Return (x, y) of the center of cell containing provided text 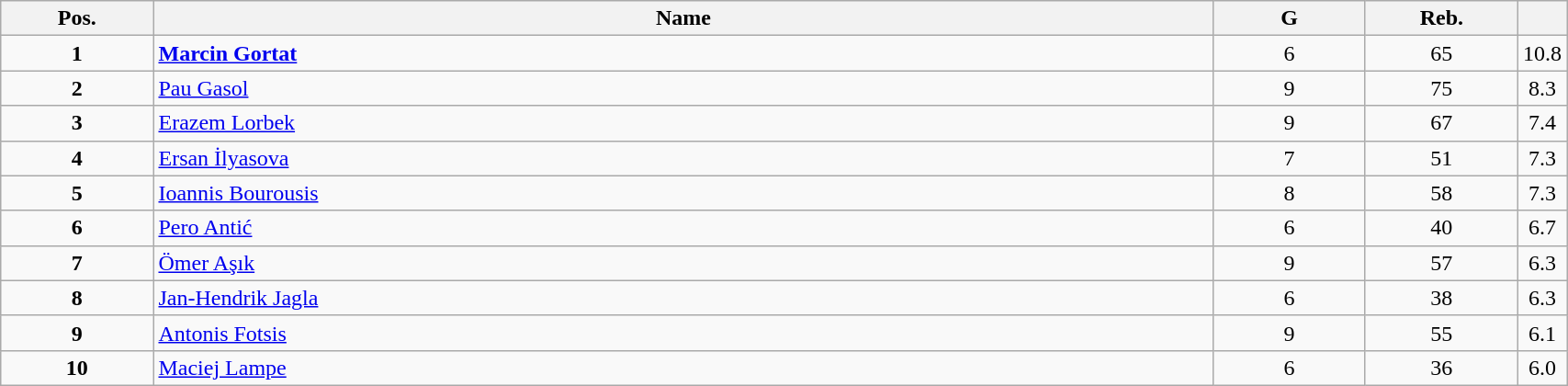
Pero Antić (683, 228)
Jan-Hendrik Jagla (683, 298)
Pau Gasol (683, 88)
38 (1441, 298)
6.0 (1543, 368)
5 (77, 193)
Erazem Lorbek (683, 123)
58 (1441, 193)
10.8 (1543, 53)
36 (1441, 368)
40 (1441, 228)
3 (77, 123)
1 (77, 53)
55 (1441, 333)
Antonis Fotsis (683, 333)
Name (683, 18)
67 (1441, 123)
2 (77, 88)
Ersan İlyasova (683, 158)
51 (1441, 158)
Marcin Gortat (683, 53)
Reb. (1441, 18)
Maciej Lampe (683, 368)
7.4 (1543, 123)
10 (77, 368)
75 (1441, 88)
Ioannis Bourousis (683, 193)
6.7 (1543, 228)
Pos. (77, 18)
65 (1441, 53)
8.3 (1543, 88)
Ömer Aşık (683, 263)
4 (77, 158)
57 (1441, 263)
G (1290, 18)
6.1 (1543, 333)
